Scan for the cell matching the given text and deliver its [X, Y] coordinate at center. 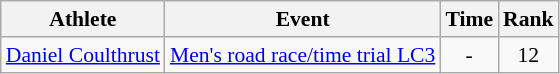
Men's road race/time trial LC3 [302, 55]
Event [302, 19]
Daniel Coulthrust [83, 55]
- [469, 55]
12 [528, 55]
Time [469, 19]
Rank [528, 19]
Athlete [83, 19]
